Pinpoint the cell where the given text exists, returning its [x, y] midpoint coordinate. 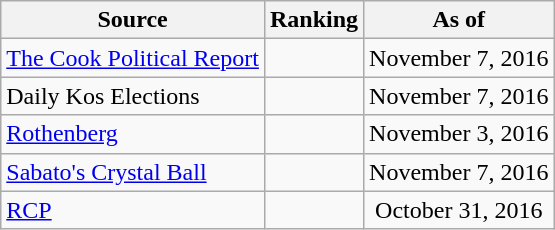
Source [133, 20]
RCP [133, 210]
November 3, 2016 [459, 134]
Rothenberg [133, 134]
October 31, 2016 [459, 210]
Sabato's Crystal Ball [133, 172]
As of [459, 20]
Ranking [314, 20]
Daily Kos Elections [133, 96]
The Cook Political Report [133, 58]
